Pinpoint the cell where the given text exists, returning its [X, Y] midpoint coordinate. 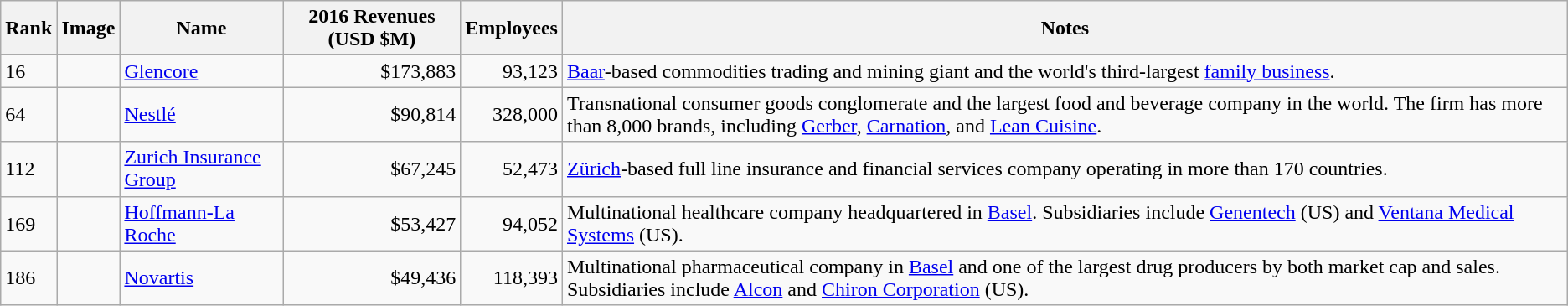
52,473 [512, 169]
Image [89, 29]
Rank [28, 29]
Employees [512, 29]
$173,883 [372, 71]
$67,245 [372, 169]
$53,427 [372, 223]
16 [28, 71]
328,000 [512, 114]
$90,814 [372, 114]
Notes [1065, 29]
Name [201, 29]
Multinational healthcare company headquartered in Basel. Subsidiaries include Genentech (US) and Ventana Medical Systems (US). [1065, 223]
169 [28, 223]
Hoffmann-La Roche [201, 223]
112 [28, 169]
118,393 [512, 278]
Zürich-based full line insurance and financial services company operating in more than 170 countries. [1065, 169]
94,052 [512, 223]
Baar-based commodities trading and mining giant and the world's third-largest family business. [1065, 71]
Nestlé [201, 114]
Zurich Insurance Group [201, 169]
2016 Revenues (USD $M) [372, 29]
64 [28, 114]
Novartis [201, 278]
$49,436 [372, 278]
93,123 [512, 71]
Glencore [201, 71]
186 [28, 278]
